Extract the (X, Y) coordinate from the center of the cell holding the provided text.  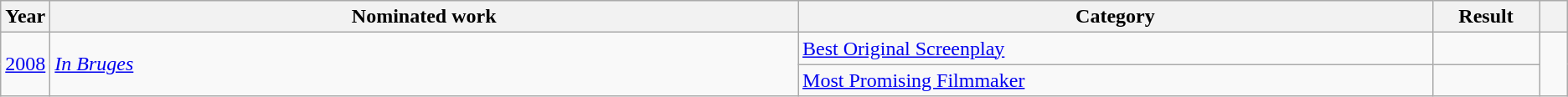
Category (1116, 17)
In Bruges (424, 64)
Most Promising Filmmaker (1116, 80)
Year (25, 17)
Nominated work (424, 17)
Result (1486, 17)
Best Original Screenplay (1116, 48)
2008 (25, 64)
